Detect which cell encompasses the target text, then output its [x, y] center coordinate. 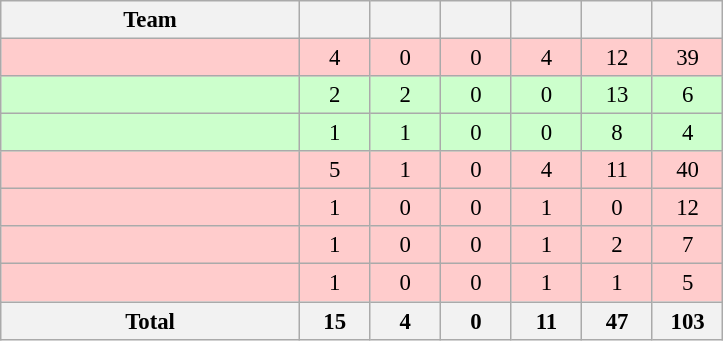
47 [618, 321]
6 [688, 95]
7 [688, 245]
40 [688, 170]
15 [334, 321]
Team [150, 20]
13 [618, 95]
103 [688, 321]
39 [688, 58]
Total [150, 321]
8 [618, 133]
